Detect which cell encompasses the target text, then output its (X, Y) center coordinate. 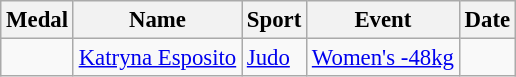
Katryna Esposito (157, 58)
Judo (274, 58)
Sport (274, 20)
Medal (38, 20)
Date (487, 20)
Women's -48kg (384, 58)
Event (384, 20)
Name (157, 20)
